Scan for the cell matching the given text and deliver its (x, y) coordinate at center. 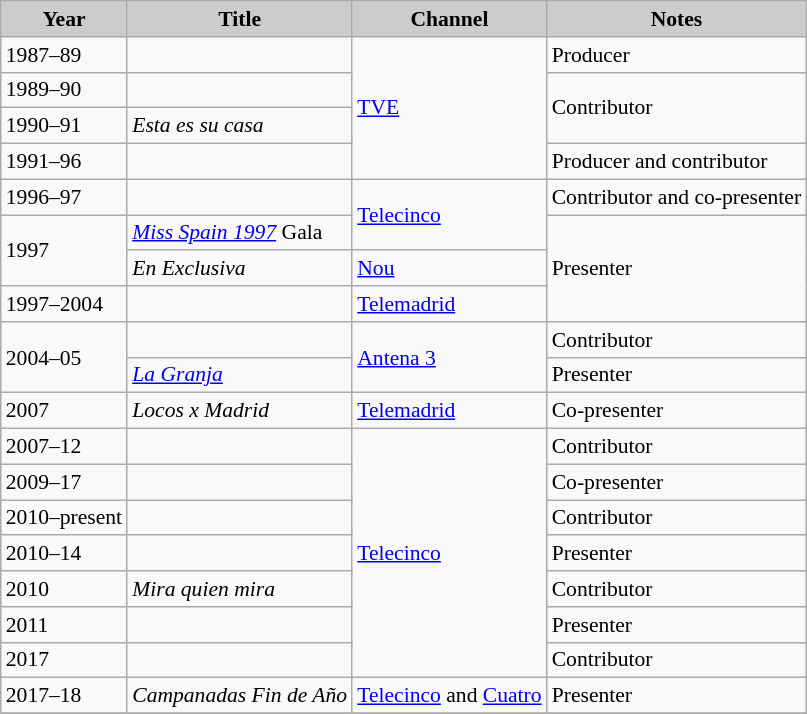
Channel (449, 19)
Campanadas Fin de Año (240, 696)
Mira quien mira (240, 589)
Nou (449, 269)
2010–14 (64, 554)
Contributor and co-presenter (677, 197)
Producer (677, 55)
Year (64, 19)
Miss Spain 1997 Gala (240, 233)
En Exclusiva (240, 269)
2007–12 (64, 447)
Notes (677, 19)
1989–90 (64, 90)
2017–18 (64, 696)
2017 (64, 660)
Esta es su casa (240, 126)
Producer and contributor (677, 162)
2010 (64, 589)
1987–89 (64, 55)
1991–96 (64, 162)
2007 (64, 411)
1996–97 (64, 197)
1997–2004 (64, 304)
TVE (449, 108)
Title (240, 19)
La Granja (240, 375)
Locos x Madrid (240, 411)
1990–91 (64, 126)
2004–05 (64, 358)
1997 (64, 250)
2009–17 (64, 482)
2010–present (64, 518)
Antena 3 (449, 358)
2011 (64, 625)
Telecinco and Cuatro (449, 696)
